Pinpoint the cell where the given text exists, returning its (x, y) midpoint coordinate. 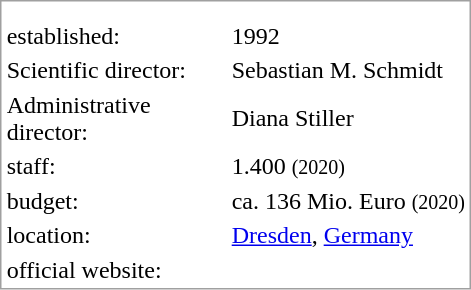
established: (116, 36)
staff: (116, 166)
budget: (116, 200)
Administrative director: (116, 118)
1992 (348, 36)
location: (116, 236)
1.400 (2020) (348, 166)
ca. 136 Mio. Euro (2020) (348, 200)
Dresden, Germany (348, 236)
Sebastian M. Schmidt (348, 70)
Scientific director: (116, 70)
official website: (116, 270)
Diana Stiller (348, 118)
